Output the (X, Y) coordinate of the center of the cell containing the given text.  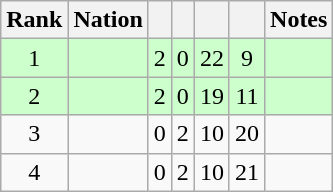
1 (34, 58)
Rank (34, 20)
19 (212, 96)
4 (34, 172)
20 (246, 134)
3 (34, 134)
Nation (108, 20)
Notes (299, 20)
11 (246, 96)
21 (246, 172)
22 (212, 58)
9 (246, 58)
